Provide the (x, y) coordinate of the cell's center where the given text is located.  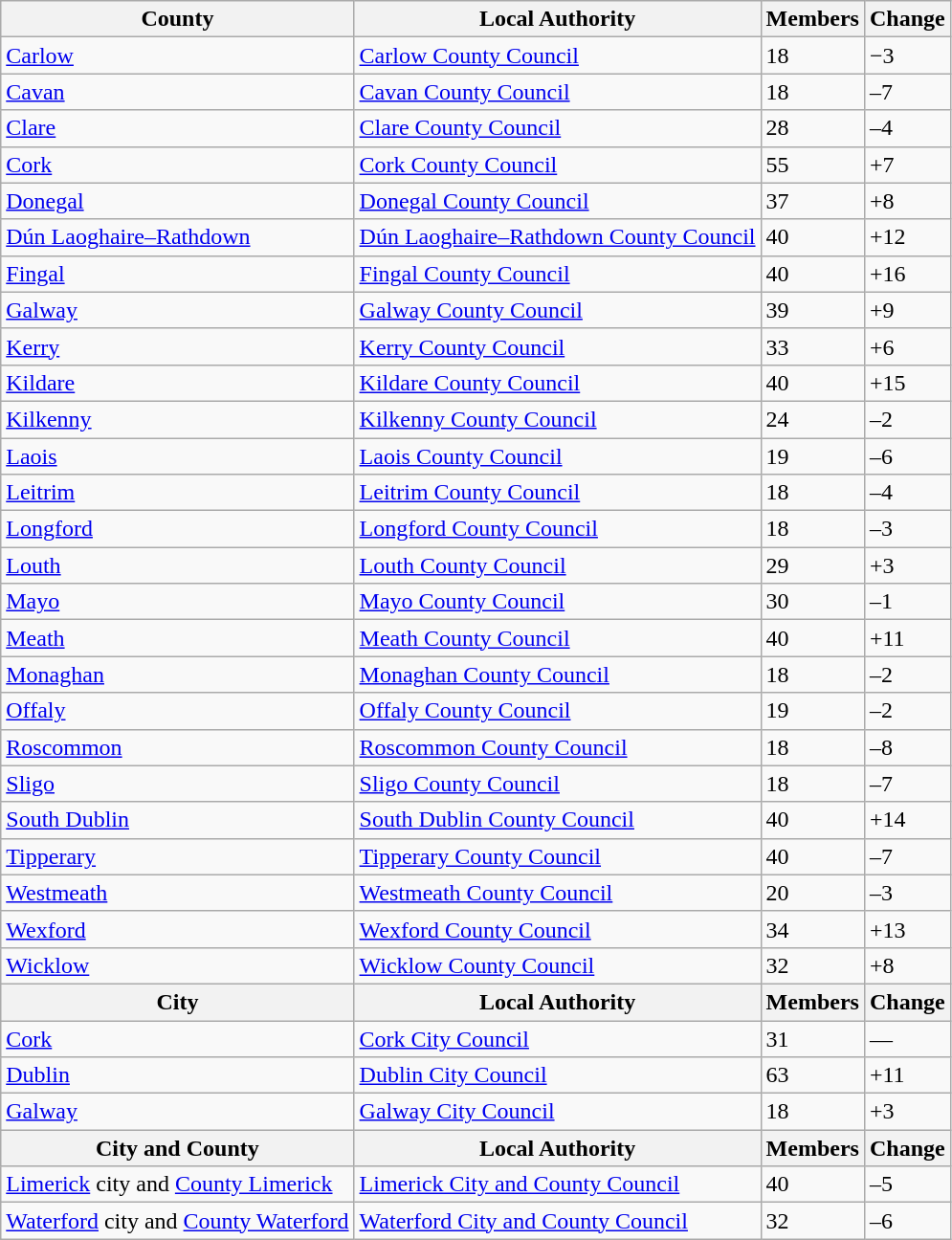
Cork County Council (557, 165)
Tipperary (178, 856)
Dún Laoghaire–Rathdown County Council (557, 237)
Kildare County Council (557, 383)
+14 (907, 820)
Offaly (178, 711)
Wicklow (178, 965)
30 (812, 602)
Kerry (178, 346)
Kildare (178, 383)
–8 (907, 747)
Mayo County Council (557, 602)
24 (812, 419)
Longford (178, 529)
−3 (907, 55)
Laois County Council (557, 456)
South Dublin County Council (557, 820)
34 (812, 929)
Monaghan (178, 675)
Laois (178, 456)
Longford County Council (557, 529)
Fingal County Council (557, 274)
County (178, 19)
Mayo (178, 602)
Clare County Council (557, 128)
City (178, 1002)
–5 (907, 1185)
20 (812, 893)
31 (812, 1038)
Fingal (178, 274)
Dublin (178, 1075)
Louth County Council (557, 565)
Wexford County Council (557, 929)
Cavan County Council (557, 92)
Donegal (178, 201)
Cavan (178, 92)
39 (812, 310)
Kerry County Council (557, 346)
Kilkenny (178, 419)
Carlow County Council (557, 55)
Limerick City and County Council (557, 1185)
Sligo (178, 784)
28 (812, 128)
Monaghan County Council (557, 675)
55 (812, 165)
Meath (178, 638)
Limerick city and County Limerick (178, 1185)
Dún Laoghaire–Rathdown (178, 237)
+15 (907, 383)
Carlow (178, 55)
Westmeath (178, 893)
+13 (907, 929)
Meath County Council (557, 638)
+6 (907, 346)
Leitrim (178, 493)
Roscommon (178, 747)
Wicklow County Council (557, 965)
Donegal County Council (557, 201)
Westmeath County Council (557, 893)
Offaly County Council (557, 711)
Kilkenny County Council (557, 419)
63 (812, 1075)
Waterford city and County Waterford (178, 1221)
South Dublin (178, 820)
Tipperary County Council (557, 856)
Leitrim County Council (557, 493)
–1 (907, 602)
+7 (907, 165)
33 (812, 346)
Cork City Council (557, 1038)
29 (812, 565)
City and County (178, 1148)
37 (812, 201)
Wexford (178, 929)
Galway City Council (557, 1112)
+16 (907, 274)
— (907, 1038)
Galway County Council (557, 310)
Louth (178, 565)
+9 (907, 310)
Roscommon County Council (557, 747)
Waterford City and County Council (557, 1221)
+12 (907, 237)
Dublin City Council (557, 1075)
Sligo County Council (557, 784)
Clare (178, 128)
